Determine the (X, Y) coordinate at the center of the cell enclosing the given text.  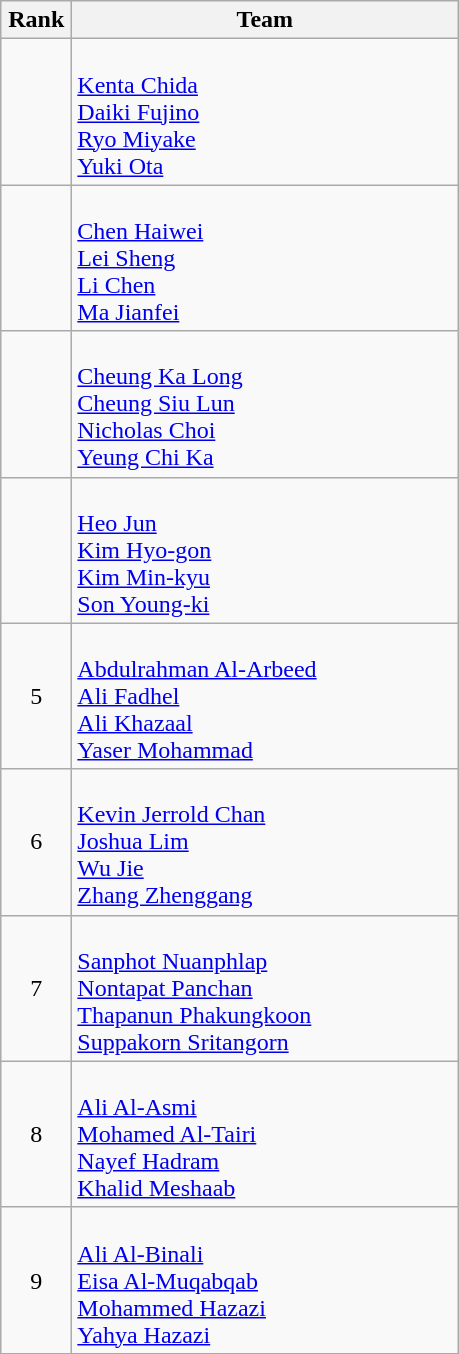
9 (36, 1280)
5 (36, 696)
Kevin Jerrold ChanJoshua LimWu JieZhang Zhenggang (265, 842)
Ali Al-BinaliEisa Al-MuqabqabMohammed HazaziYahya Hazazi (265, 1280)
6 (36, 842)
7 (36, 988)
Abdulrahman Al-ArbeedAli FadhelAli KhazaalYaser Mohammad (265, 696)
Cheung Ka LongCheung Siu LunNicholas ChoiYeung Chi Ka (265, 404)
8 (36, 1134)
Ali Al-AsmiMohamed Al-TairiNayef HadramKhalid Meshaab (265, 1134)
Team (265, 20)
Chen HaiweiLei ShengLi ChenMa Jianfei (265, 258)
Sanphot NuanphlapNontapat PanchanThapanun PhakungkoonSuppakorn Sritangorn (265, 988)
Rank (36, 20)
Heo JunKim Hyo-gonKim Min-kyuSon Young-ki (265, 550)
Kenta ChidaDaiki FujinoRyo MiyakeYuki Ota (265, 112)
